Return the (X, Y) coordinate for the center point of the cell that contains the specified text.  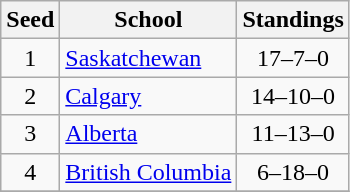
Alberta (148, 134)
Seed (30, 20)
11–13–0 (293, 134)
1 (30, 58)
3 (30, 134)
British Columbia (148, 172)
Saskatchewan (148, 58)
17–7–0 (293, 58)
Standings (293, 20)
6–18–0 (293, 172)
14–10–0 (293, 96)
School (148, 20)
4 (30, 172)
Calgary (148, 96)
2 (30, 96)
